For the text-containing cell, return its midpoint in [X, Y] coordinate format. 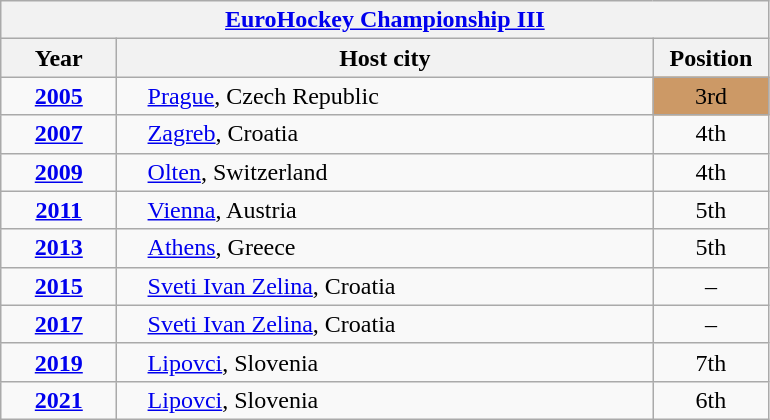
2007 [59, 134]
Olten, Switzerland [385, 172]
2015 [59, 286]
2009 [59, 172]
EuroHockey Championship III [385, 20]
2021 [59, 400]
Position [711, 58]
2017 [59, 324]
3rd [711, 96]
Host city [385, 58]
7th [711, 362]
Prague, Czech Republic [385, 96]
6th [711, 400]
Year [59, 58]
Zagreb, Croatia [385, 134]
2013 [59, 248]
2005 [59, 96]
2019 [59, 362]
2011 [59, 210]
Athens, Greece [385, 248]
Vienna, Austria [385, 210]
